Return the (x, y) coordinate for the center point of the cell that contains the specified text.  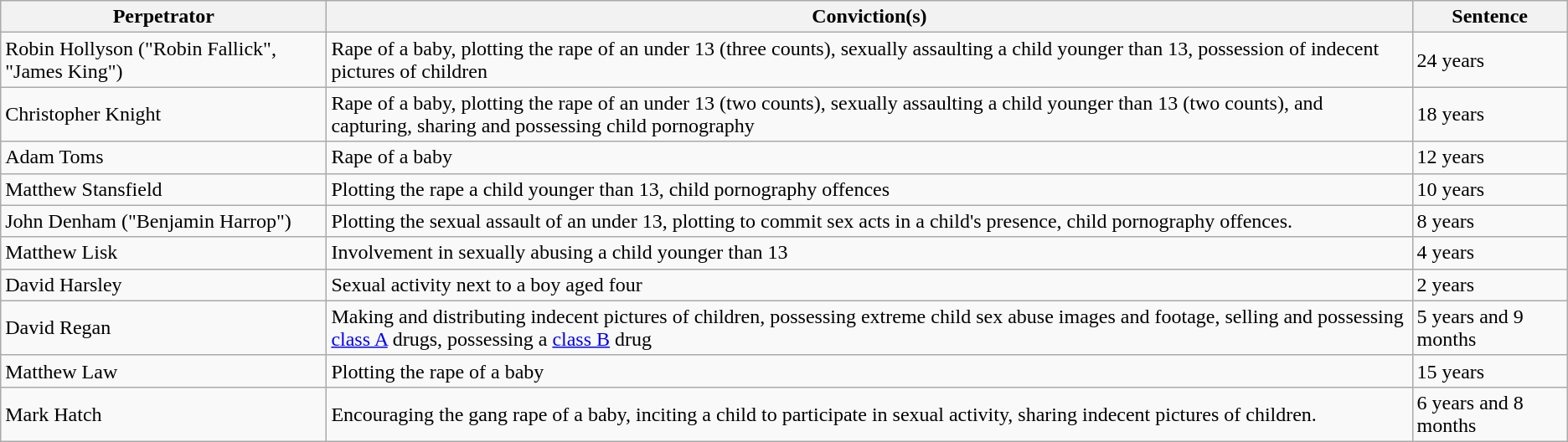
Plotting the rape a child younger than 13, child pornography offences (869, 189)
Sentence (1489, 17)
8 years (1489, 221)
Christopher Knight (164, 114)
Mark Hatch (164, 414)
Matthew Stansfield (164, 189)
Plotting the rape of a baby (869, 371)
Conviction(s) (869, 17)
Matthew Law (164, 371)
5 years and 9 months (1489, 328)
10 years (1489, 189)
18 years (1489, 114)
Matthew Lisk (164, 253)
Adam Toms (164, 157)
15 years (1489, 371)
12 years (1489, 157)
24 years (1489, 60)
David Regan (164, 328)
Sexual activity next to a boy aged four (869, 285)
4 years (1489, 253)
Involvement in sexually abusing a child younger than 13 (869, 253)
Robin Hollyson ("Robin Fallick", "James King") (164, 60)
John Denham ("Benjamin Harrop") (164, 221)
Plotting the sexual assault of an under 13, plotting to commit sex acts in a child's presence, child pornography offences. (869, 221)
6 years and 8 months (1489, 414)
Encouraging the gang rape of a baby, inciting a child to participate in sexual activity, sharing indecent pictures of children. (869, 414)
David Harsley (164, 285)
2 years (1489, 285)
Perpetrator (164, 17)
Rape of a baby (869, 157)
